Determine the [x, y] coordinate at the center of the cell enclosing the given text.  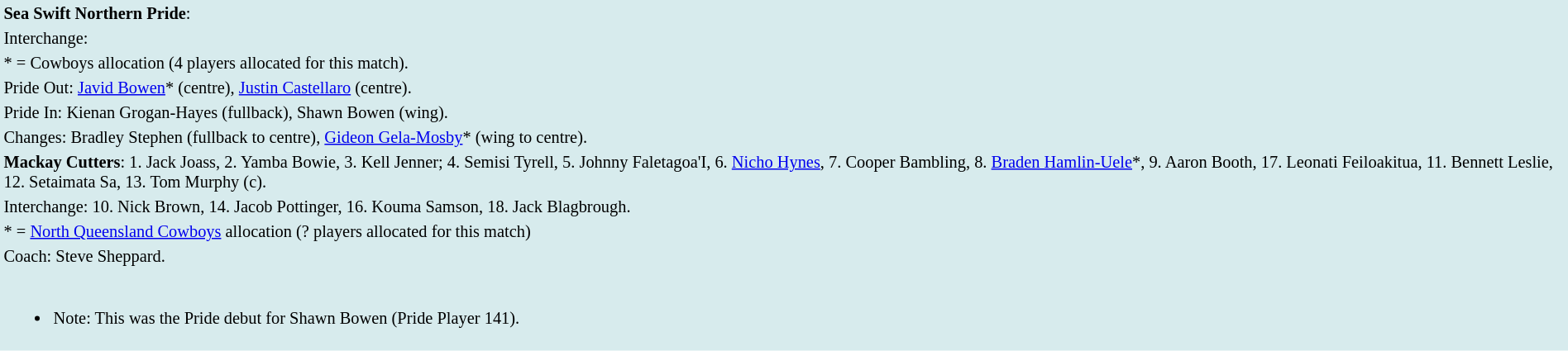
* = Cowboys allocation (4 players allocated for this match). [784, 63]
Pride In: Kienan Grogan-Hayes (fullback), Shawn Bowen (wing). [784, 112]
Interchange: 10. Nick Brown, 14. Jacob Pottinger, 16. Kouma Samson, 18. Jack Blagbrough. [784, 206]
Changes: Bradley Stephen (fullback to centre), Gideon Gela-Mosby* (wing to centre). [784, 137]
Coach: Steve Sheppard. [784, 256]
Sea Swift Northern Pride: [784, 13]
Note: This was the Pride debut for Shawn Bowen (Pride Player 141). [784, 308]
Interchange: [784, 38]
Pride Out: Javid Bowen* (centre), Justin Castellaro (centre). [784, 88]
* = North Queensland Cowboys allocation (? players allocated for this match) [784, 231]
